Find where the given text appears and provide that cell's center as (x, y) coordinate. 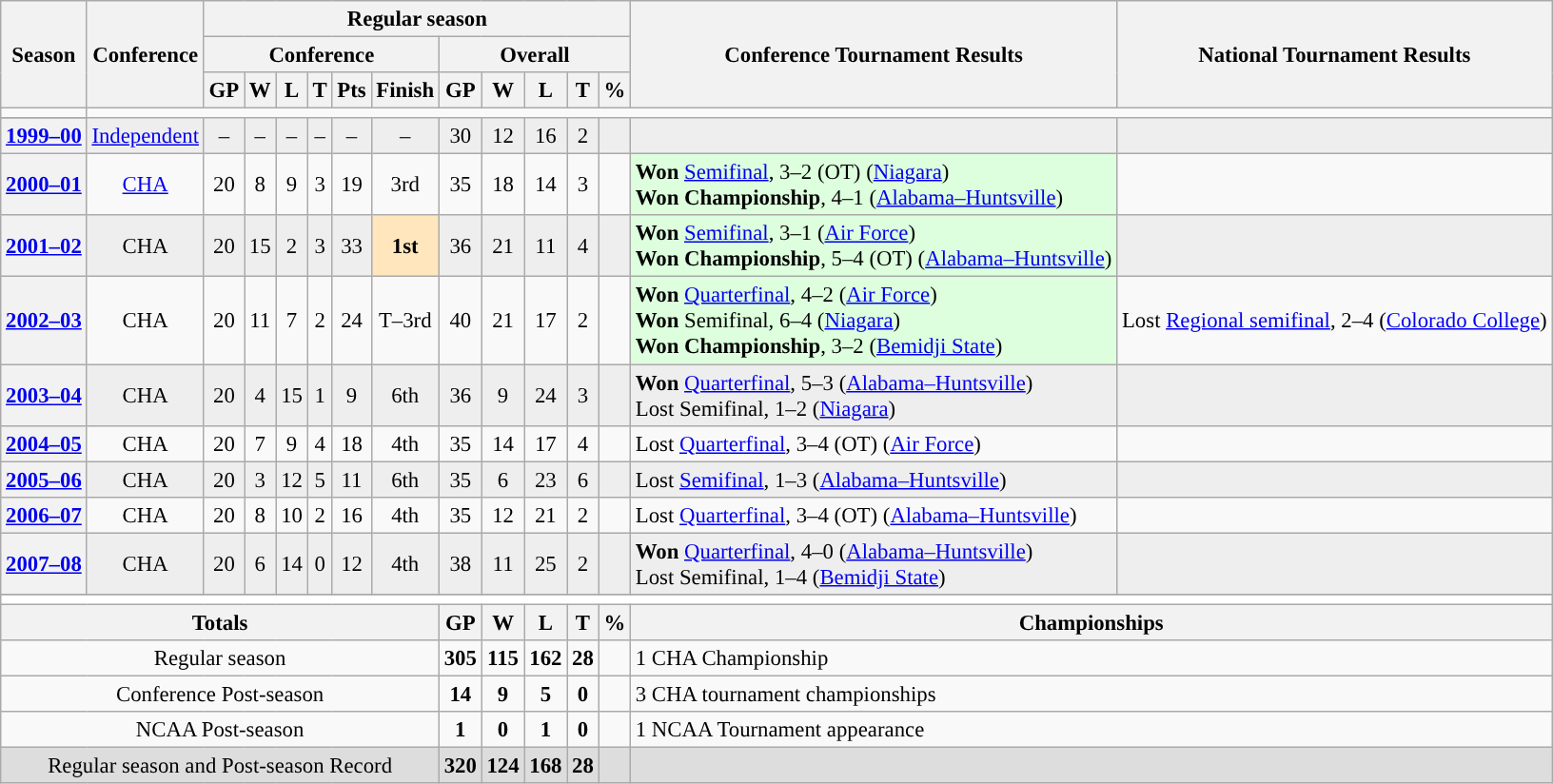
10 (291, 515)
162 (546, 658)
Overall (535, 55)
Lost Quarterfinal, 3–4 (OT) (Alabama–Huntsville) (874, 515)
320 (461, 766)
25 (546, 563)
2005–06 (44, 480)
3 CHA tournament championships (1091, 694)
T–3rd (405, 321)
40 (461, 321)
Pts (352, 90)
Won Quarterfinal, 5–3 (Alabama–Huntsville)Lost Semifinal, 1–2 (Niagara) (874, 396)
Lost Quarterfinal, 3–4 (OT) (Air Force) (874, 443)
30 (461, 136)
38 (461, 563)
23 (546, 480)
NCAA Post-season (221, 730)
Championships (1091, 622)
Lost Regional semifinal, 2–4 (Colorado College) (1334, 321)
Finish (405, 90)
1 NCAA Tournament appearance (1091, 730)
Conference Post-season (221, 694)
Regular season and Post-season Record (221, 766)
3rd (405, 185)
2000–01 (44, 185)
2001–02 (44, 245)
1st (405, 245)
19 (352, 185)
Totals (221, 622)
Season (44, 55)
2007–08 (44, 563)
Won Quarterfinal, 4–0 (Alabama–Huntsville)Lost Semifinal, 1–4 (Bemidji State) (874, 563)
33 (352, 245)
1999–00 (44, 136)
115 (502, 658)
124 (502, 766)
305 (461, 658)
168 (546, 766)
Won Semifinal, 3–2 (OT) (Niagara)Won Championship, 4–1 (Alabama–Huntsville) (874, 185)
2003–04 (44, 396)
2004–05 (44, 443)
Won Semifinal, 3–1 (Air Force)Won Championship, 5–4 (OT) (Alabama–Huntsville) (874, 245)
National Tournament Results (1334, 55)
Won Quarterfinal, 4–2 (Air Force)Won Semifinal, 6–4 (Niagara)Won Championship, 3–2 (Bemidji State) (874, 321)
1 CHA Championship (1091, 658)
Independent (145, 136)
Lost Semifinal, 1–3 (Alabama–Huntsville) (874, 480)
Conference Tournament Results (874, 55)
2002–03 (44, 321)
2006–07 (44, 515)
